From the cell containing the given text, extract its center point as [X, Y] coordinate. 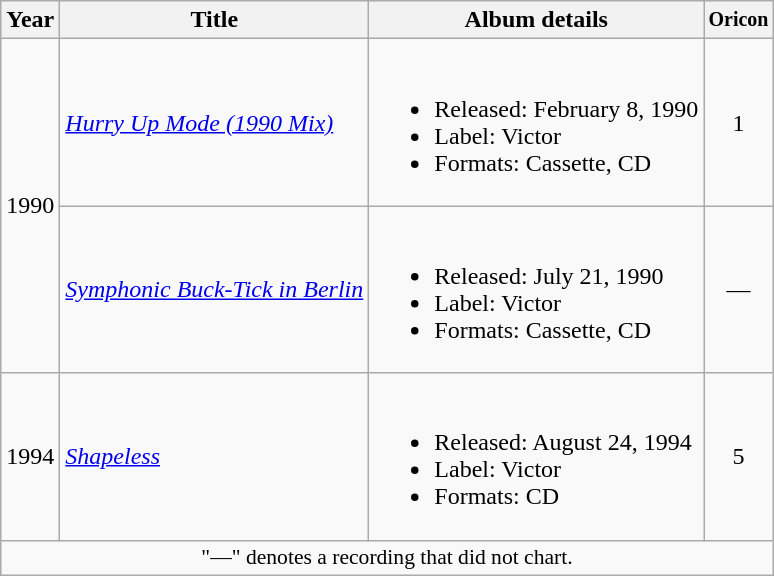
Shapeless [214, 456]
Released: February 8, 1990Label: VictorFormats: Cassette, CD [536, 122]
Year [30, 20]
Album details [536, 20]
1994 [30, 456]
— [738, 290]
Hurry Up Mode (1990 Mix) [214, 122]
Released: August 24, 1994Label: VictorFormats: CD [536, 456]
"—" denotes a recording that did not chart. [387, 558]
Released: July 21, 1990Label: VictorFormats: Cassette, CD [536, 290]
5 [738, 456]
Oricon [738, 20]
Symphonic Buck-Tick in Berlin [214, 290]
Title [214, 20]
1 [738, 122]
1990 [30, 206]
